Pinpoint the cell where the given text exists, returning its (x, y) midpoint coordinate. 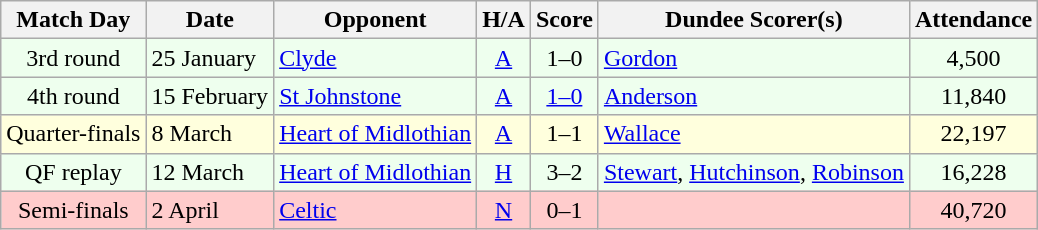
H (504, 172)
1–1 (564, 134)
12 March (210, 172)
2 April (210, 210)
11,840 (973, 96)
15 February (210, 96)
H/A (504, 20)
Opponent (376, 20)
Gordon (754, 58)
Attendance (973, 20)
Wallace (754, 134)
3–2 (564, 172)
Date (210, 20)
N (504, 210)
Match Day (74, 20)
4,500 (973, 58)
22,197 (973, 134)
Quarter-finals (74, 134)
40,720 (973, 210)
4th round (74, 96)
QF replay (74, 172)
8 March (210, 134)
Clyde (376, 58)
Semi-finals (74, 210)
0–1 (564, 210)
Anderson (754, 96)
Score (564, 20)
16,228 (973, 172)
Dundee Scorer(s) (754, 20)
Celtic (376, 210)
25 January (210, 58)
St Johnstone (376, 96)
Stewart, Hutchinson, Robinson (754, 172)
3rd round (74, 58)
